For the text-containing cell, return its midpoint in [X, Y] coordinate format. 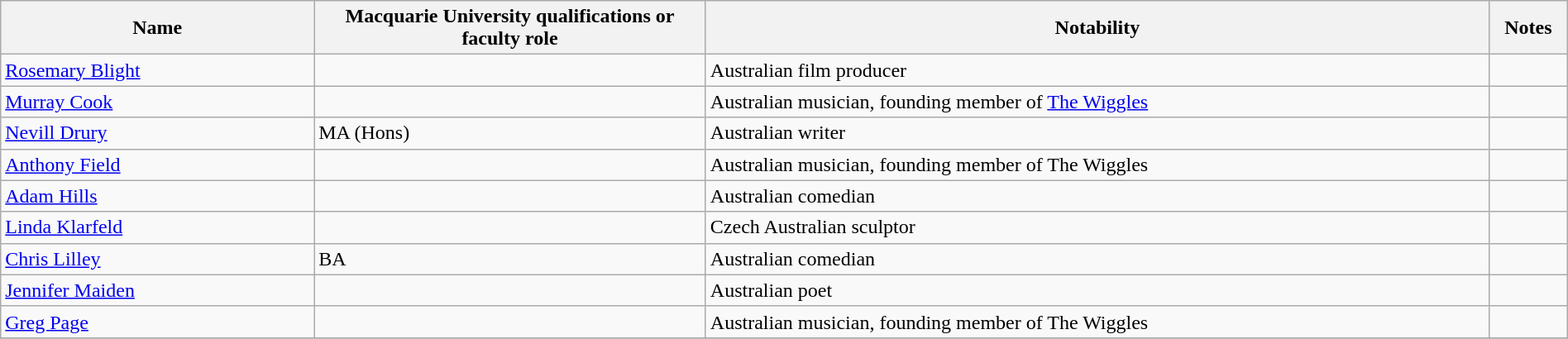
Name [157, 28]
Australian poet [1097, 290]
BA [510, 259]
Australian film producer [1097, 70]
Macquarie University qualifications or faculty role [510, 28]
Greg Page [157, 322]
Murray Cook [157, 102]
Australian writer [1097, 133]
Jennifer Maiden [157, 290]
Czech Australian sculptor [1097, 227]
Rosemary Blight [157, 70]
Adam Hills [157, 196]
Nevill Drury [157, 133]
Linda Klarfeld [157, 227]
Notes [1528, 28]
Notability [1097, 28]
MA (Hons) [510, 133]
Chris Lilley [157, 259]
Anthony Field [157, 165]
